Provide the (x, y) coordinate of the cell's center where the given text is located.  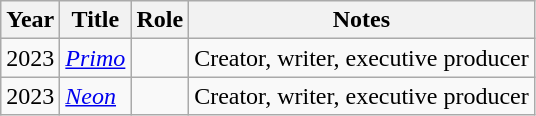
Role (160, 20)
Year (30, 20)
Title (96, 20)
Notes (362, 20)
Primo (96, 58)
Neon (96, 96)
